Locate the cell with the specified text and output its (x, y) center coordinate. 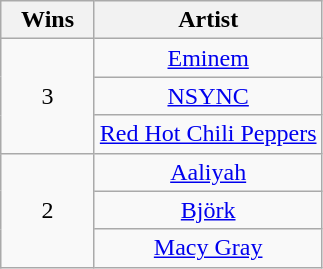
2 (48, 210)
NSYNC (208, 96)
Artist (208, 20)
Aaliyah (208, 172)
Björk (208, 210)
Eminem (208, 58)
Macy Gray (208, 248)
Red Hot Chili Peppers (208, 134)
Wins (48, 20)
3 (48, 96)
